Return (x, y) of the center of cell containing provided text 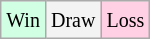
Draw (72, 20)
Loss (126, 20)
Win (24, 20)
